Search for the cell housing the specified text and yield its [x, y] center coordinate. 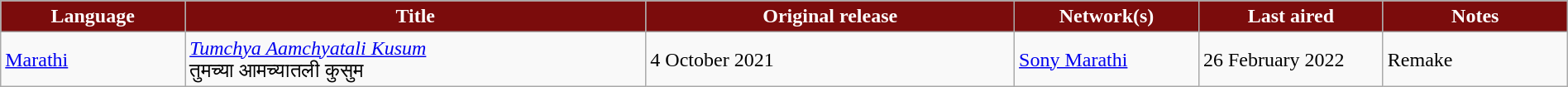
Last aired [1290, 17]
Network(s) [1107, 17]
Tumchya Aamchyatali Kusum तुमच्या आमच्यातली कुसुम [415, 60]
26 February 2022 [1290, 60]
Marathi [93, 60]
Title [415, 17]
Remake [1475, 60]
Sony Marathi [1107, 60]
Original release [830, 17]
4 October 2021 [830, 60]
Language [93, 17]
Notes [1475, 17]
